Locate the cell with the specified text and output its (X, Y) center coordinate. 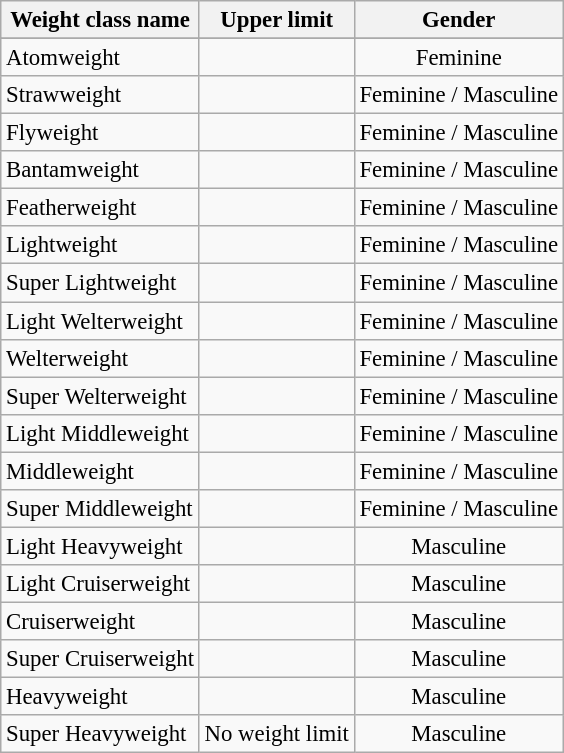
Gender (458, 20)
Featherweight (100, 208)
Lightweight (100, 245)
Bantamweight (100, 170)
Super Heavyweight (100, 734)
Light Cruiserweight (100, 584)
Flyweight (100, 133)
Super Cruiserweight (100, 659)
Middleweight (100, 471)
Welterweight (100, 358)
Super Lightweight (100, 283)
Weight class name (100, 20)
Light Welterweight (100, 321)
Light Middleweight (100, 433)
Upper limit (276, 20)
No weight limit (276, 734)
Light Heavyweight (100, 546)
Feminine (458, 58)
Super Middleweight (100, 509)
Strawweight (100, 95)
Super Welterweight (100, 396)
Cruiserweight (100, 621)
Heavyweight (100, 697)
Atomweight (100, 58)
